From the cell containing the given text, extract its center point as (x, y) coordinate. 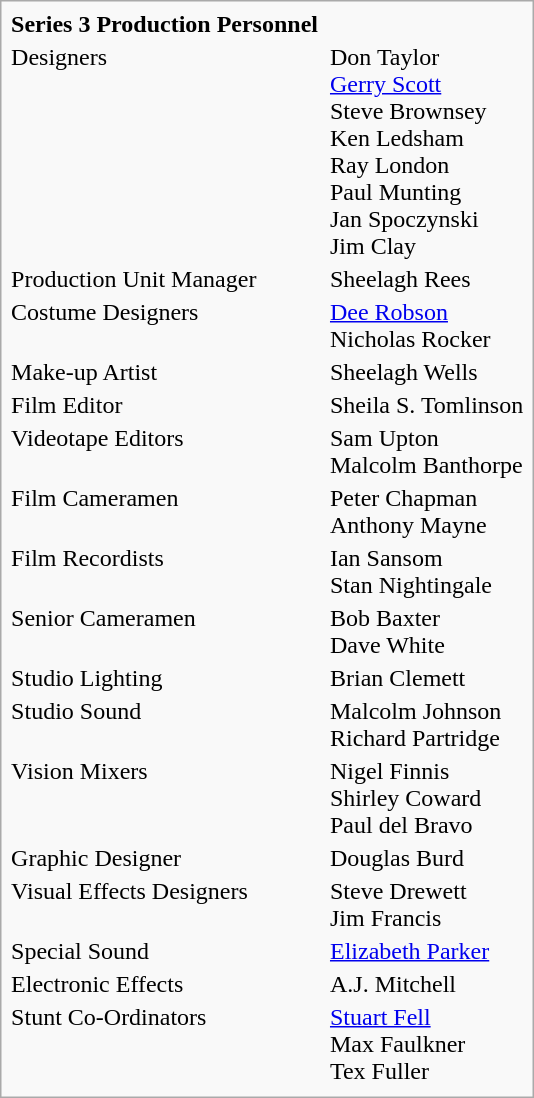
Malcolm Johnson Richard Partridge (426, 724)
Videotape Editors (165, 452)
Senior Cameramen (165, 632)
Nigel Finnis Shirley Coward Paul del Bravo (426, 798)
Film Recordists (165, 572)
Sam Upton Malcolm Banthorpe (426, 452)
Make-up Artist (165, 372)
Costume Designers (165, 326)
Graphic Designer (165, 858)
Bob Baxter Dave White (426, 632)
Studio Lighting (165, 678)
Dee Robson Nicholas Rocker (426, 326)
Douglas Burd (426, 858)
Sheelagh Rees (426, 279)
Peter Chapman Anthony Mayne (426, 512)
Stuart Fell Max Faulkner Tex Fuller (426, 1044)
Visual Effects Designers (165, 904)
Special Sound (165, 951)
Elizabeth Parker (426, 951)
Vision Mixers (165, 798)
Brian Clemett (426, 678)
Film Editor (165, 405)
Steve Drewett Jim Francis (426, 904)
Don Taylor Gerry Scott Steve Brownsey Ken Ledsham Ray London Paul Munting Jan Spoczynski Jim Clay (426, 152)
Studio Sound (165, 724)
Stunt Co-Ordinators (165, 1044)
Electronic Effects (165, 984)
A.J. Mitchell (426, 984)
Film Cameramen (165, 512)
Sheelagh Wells (426, 372)
Ian Sansom Stan Nightingale (426, 572)
Series 3 Production Personnel (165, 24)
Sheila S. Tomlinson (426, 405)
Production Unit Manager (165, 279)
Designers (165, 152)
